Determine the [x, y] coordinate at the center of the cell enclosing the given text.  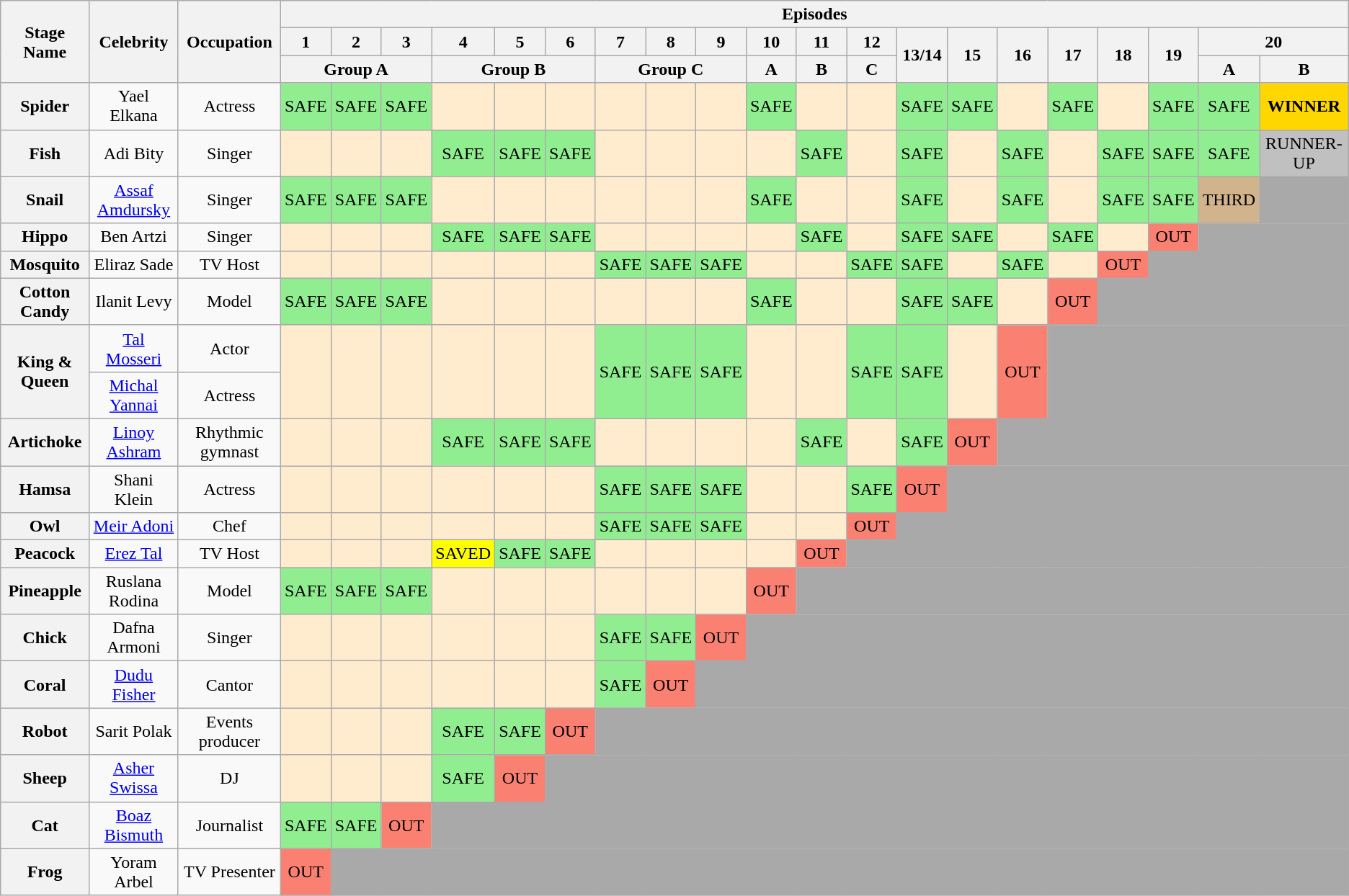
Group B [513, 69]
Meir Adoni [134, 527]
Chef [229, 527]
TV Presenter [229, 872]
6 [570, 42]
King & Queen [45, 372]
WINNER [1304, 107]
Spider [45, 107]
4 [463, 42]
Coral [45, 684]
Cotton Candy [45, 301]
19 [1173, 55]
Group A [356, 69]
Actor [229, 349]
Rhythmic gymnast [229, 442]
20 [1273, 42]
Dudu Fisher [134, 684]
Artichoke [45, 442]
Michal Yannai [134, 395]
DJ [229, 778]
SAVED [463, 554]
9 [721, 42]
Pineapple [45, 591]
Erez Tal [134, 554]
Yael Elkana [134, 107]
Cantor [229, 684]
Chick [45, 638]
Boaz Bismuth [134, 825]
11 [822, 42]
RUNNER-UP [1304, 153]
Journalist [229, 825]
Hippo [45, 237]
Ilanit Levy [134, 301]
Ruslana Rodina [134, 591]
Dafna Armoni [134, 638]
Celebrity [134, 42]
Snail [45, 200]
C [872, 69]
THIRD [1229, 200]
Sheep [45, 778]
Yoram Arbel [134, 872]
Assaf Amdursky [134, 200]
Fish [45, 153]
3 [406, 42]
Events producer [229, 732]
7 [620, 42]
Ben Artzi [134, 237]
Adi Bity [134, 153]
Hamsa [45, 488]
15 [972, 55]
Stage Name [45, 42]
Episodes [814, 14]
Shani Klein [134, 488]
Group C [670, 69]
Robot [45, 732]
5 [520, 42]
Asher Swissa [134, 778]
10 [771, 42]
13/14 [922, 55]
Tal Mosseri [134, 349]
1 [306, 42]
Mosquito [45, 264]
12 [872, 42]
16 [1023, 55]
Sarit Polak [134, 732]
Owl [45, 527]
2 [356, 42]
Occupation [229, 42]
17 [1073, 55]
8 [671, 42]
Cat [45, 825]
Frog [45, 872]
Peacock [45, 554]
Eliraz Sade [134, 264]
18 [1123, 55]
Linoy Ashram [134, 442]
